Determine the (X, Y) coordinate at the center of the cell enclosing the given text.  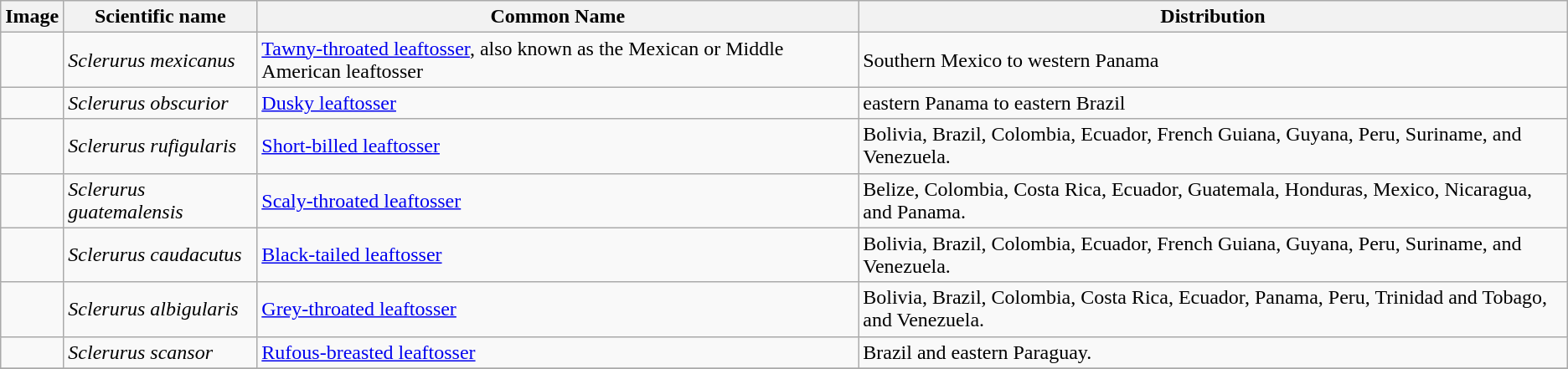
Short-billed leaftosser (558, 146)
Scientific name (161, 17)
eastern Panama to eastern Brazil (1213, 103)
Grey-throated leaftosser (558, 310)
Southern Mexico to western Panama (1213, 60)
Sclerurus albigularis (161, 310)
Rufous-breasted leaftosser (558, 352)
Distribution (1213, 17)
Common Name (558, 17)
Sclerurus mexicanus (161, 60)
Sclerurus scansor (161, 352)
Sclerurus rufigularis (161, 146)
Dusky leaftosser (558, 103)
Bolivia, Brazil, Colombia, Costa Rica, Ecuador, Panama, Peru, Trinidad and Tobago, and Venezuela. (1213, 310)
Belize, Colombia, Costa Rica, Ecuador, Guatemala, Honduras, Mexico, Nicaragua, and Panama. (1213, 201)
Brazil and eastern Paraguay. (1213, 352)
Tawny-throated leaftosser, also known as the Mexican or Middle American leaftosser (558, 60)
Sclerurus guatemalensis (161, 201)
Sclerurus obscurior (161, 103)
Image (32, 17)
Scaly-throated leaftosser (558, 201)
Sclerurus caudacutus (161, 254)
Black-tailed leaftosser (558, 254)
